Determine the (x, y) coordinate at the center of the cell enclosing the given text.  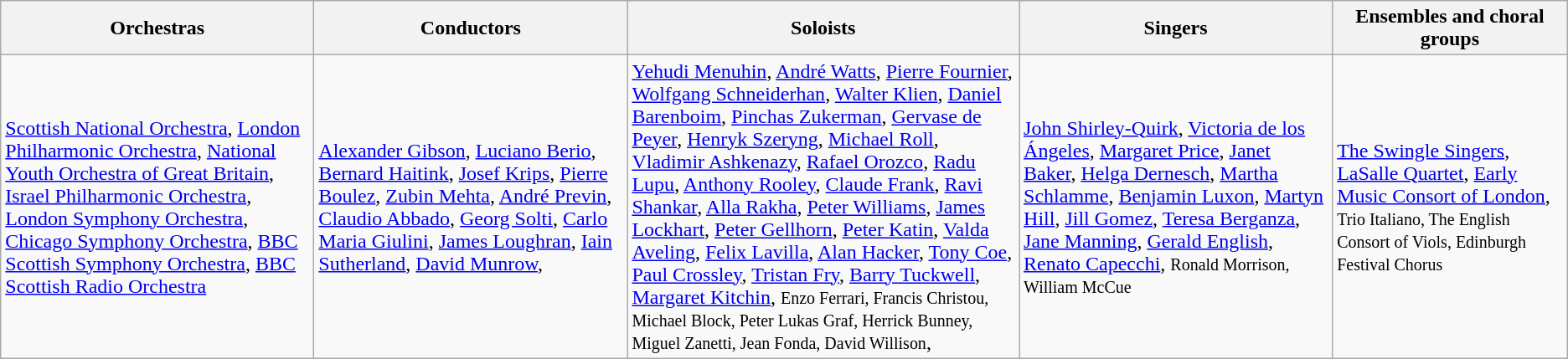
Soloists (823, 28)
Orchestras (157, 28)
The Swingle Singers, LaSalle Quartet, Early Music Consort of London, Trio Italiano, The English Consort of Viols, Edinburgh Festival Chorus (1451, 207)
Singers (1176, 28)
Conductors (471, 28)
Ensembles and choral groups (1451, 28)
